Return [X, Y] of the center of cell containing provided text 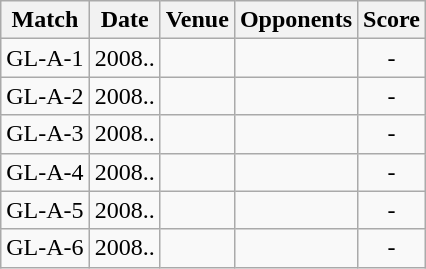
GL-A-4 [45, 172]
Match [45, 20]
Date [124, 20]
GL-A-5 [45, 210]
GL-A-1 [45, 58]
Venue [197, 20]
Opponents [296, 20]
Score [392, 20]
GL-A-3 [45, 134]
GL-A-6 [45, 248]
GL-A-2 [45, 96]
